Capture the cell that displays the provided text and extract its [x, y] central coordinate. 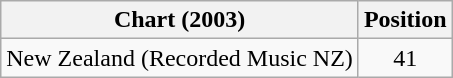
New Zealand (Recorded Music NZ) [180, 58]
41 [405, 58]
Chart (2003) [180, 20]
Position [405, 20]
